Scan for the cell matching the given text and deliver its (x, y) coordinate at center. 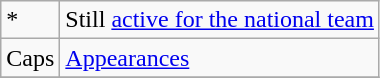
* (30, 20)
Caps (30, 58)
Appearances (220, 58)
Still active for the national team (220, 20)
